Return the (X, Y) coordinate for the center point of the cell that contains the specified text.  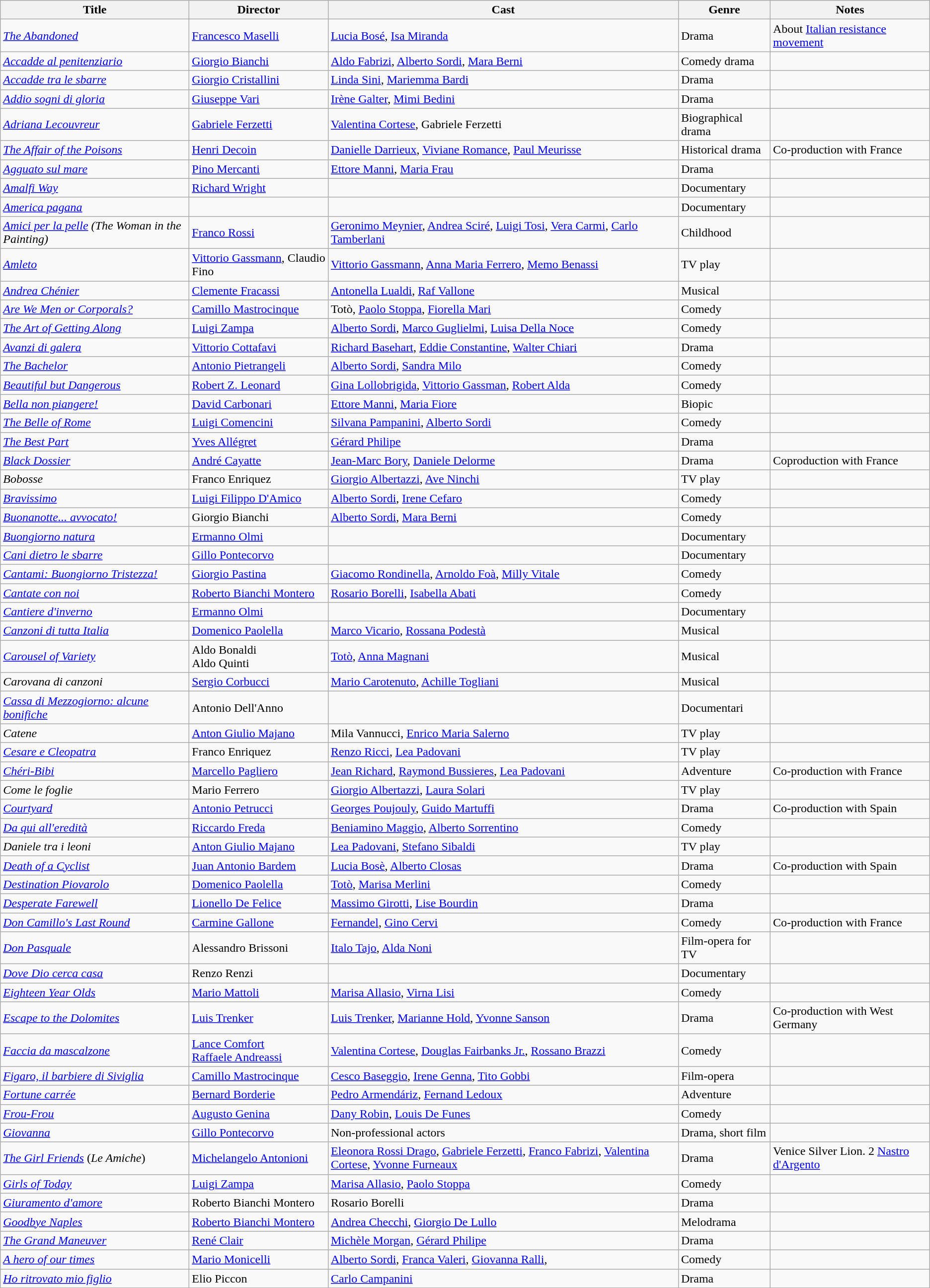
Robert Z. Leonard (259, 385)
Pino Mercanti (259, 169)
Riccardo Freda (259, 828)
About Italian resistance movement (851, 36)
Chéri-Bibi (95, 771)
Desperate Farewell (95, 903)
Giuseppe Vari (259, 99)
Carmine Gallone (259, 922)
Linda Sini, Mariemma Bardi (503, 80)
Francesco Maselli (259, 36)
Melodrama (724, 1221)
Mario Mattoli (259, 992)
Fernandel, Gino Cervi (503, 922)
Daniele tra i leoni (95, 846)
Dove Dio cerca casa (95, 974)
Rosario Borelli (503, 1203)
Vittorio Gassmann, Claudio Fino (259, 264)
Alessandro Brissoni (259, 948)
Vittorio Gassmann, Anna Maria Ferrero, Memo Benassi (503, 264)
Danielle Darrieux, Viviane Romance, Paul Meurisse (503, 150)
Biographical drama (724, 124)
Juan Antonio Bardem (259, 865)
Lionello De Felice (259, 903)
Totò, Marisa Merlini (503, 884)
Richard Basehart, Eddie Constantine, Walter Chiari (503, 347)
Accadde tra le sbarre (95, 80)
Biopic (724, 404)
Marisa Allasio, Paolo Stoppa (503, 1184)
Carlo Campanini (503, 1278)
Coproduction with France (851, 460)
Aldo Fabrizi, Alberto Sordi, Mara Berni (503, 61)
Richard Wright (259, 188)
Beniamino Maggio, Alberto Sorrentino (503, 828)
Aldo BonaldiAldo Quinti (259, 657)
Andrea Checchi, Giorgio De Lullo (503, 1221)
Mila Vannucci, Enrico Maria Salerno (503, 733)
Amalfi Way (95, 188)
Cantiere d'inverno (95, 612)
Cesare e Cleopatra (95, 752)
Ho ritrovato mio figlio (95, 1278)
Destination Piovarolo (95, 884)
Notes (851, 10)
Georges Poujouly, Guido Martuffi (503, 809)
Andrea Chénier (95, 291)
Eighteen Year Olds (95, 992)
Buonanotte... avvocato! (95, 517)
Bella non piangere! (95, 404)
Alberto Sordi, Sandra Milo (503, 366)
Canzoni di tutta Italia (95, 631)
Black Dossier (95, 460)
Cast (503, 10)
The Art of Getting Along (95, 328)
Amleto (95, 264)
Yves Allégret (259, 442)
Fortune carrée (95, 1095)
Girls of Today (95, 1184)
Catene (95, 733)
The Abandoned (95, 36)
Alberto Sordi, Franca Valeri, Giovanna Ralli, (503, 1259)
Lea Padovani, Stefano Sibaldi (503, 846)
Silvana Pampanini, Alberto Sordi (503, 423)
Gabriele Ferzetti (259, 124)
Irène Galter, Mimi Bedini (503, 99)
Figaro, il barbiere di Siviglia (95, 1076)
Agguato sul mare (95, 169)
Mario Monicelli (259, 1259)
Da qui all'eredità (95, 828)
The Best Part (95, 442)
Giorgio Albertazzi, Ave Ninchi (503, 479)
Venice Silver Lion. 2 Nastro d'Argento (851, 1158)
The Grand Maneuver (95, 1240)
Historical drama (724, 150)
Giuramento d'amore (95, 1203)
Geronimo Meynier, Andrea Sciré, Luigi Tosi, Vera Carmi, Carlo Tamberlani (503, 232)
David Carbonari (259, 404)
Don Pasquale (95, 948)
Luis Trenker, Marianne Hold, Yvonne Sanson (503, 1018)
Michèle Morgan, Gérard Philipe (503, 1240)
Courtyard (95, 809)
Adriana Lecouvreur (95, 124)
The Girl Friends (Le Amiche) (95, 1158)
Giorgio Cristallini (259, 80)
Come le foglie (95, 790)
Marisa Allasio, Virna Lisi (503, 992)
Giorgio Pastina (259, 574)
Giacomo Rondinella, Arnoldo Foà, Milly Vitale (503, 574)
Cantate con noi (95, 593)
Title (95, 10)
Ettore Manni, Maria Fiore (503, 404)
Goodbye Naples (95, 1221)
Renzo Ricci, Lea Padovani (503, 752)
Jean Richard, Raymond Bussieres, Lea Padovani (503, 771)
André Cayatte (259, 460)
Renzo Renzi (259, 974)
Luigi Comencini (259, 423)
Dany Robin, Louis De Funes (503, 1114)
Eleonora Rossi Drago, Gabriele Ferzetti, Franco Fabrizi, Valentina Cortese, Yvonne Furneaux (503, 1158)
Are We Men or Corporals? (95, 309)
René Clair (259, 1240)
Jean-Marc Bory, Daniele Delorme (503, 460)
Augusto Genina (259, 1114)
Buongiorno natura (95, 536)
Ettore Manni, Maria Frau (503, 169)
America pagana (95, 207)
Giovanna (95, 1133)
The Affair of the Poisons (95, 150)
Sergio Corbucci (259, 682)
Non-professional actors (503, 1133)
Alberto Sordi, Irene Cefaro (503, 498)
Bernard Borderie (259, 1095)
Carousel of Variety (95, 657)
Childhood (724, 232)
Antonio Petrucci (259, 809)
Pedro Armendáriz, Fernand Ledoux (503, 1095)
Director (259, 10)
Escape to the Dolomites (95, 1018)
Drama, short film (724, 1133)
Alberto Sordi, Mara Berni (503, 517)
Cesco Baseggio, Irene Genna, Tito Gobbi (503, 1076)
Mario Ferrero (259, 790)
Alberto Sordi, Marco Guglielmi, Luisa Della Noce (503, 328)
A hero of our times (95, 1259)
Totò, Paolo Stoppa, Fiorella Mari (503, 309)
Avanzi di galera (95, 347)
Beautiful but Dangerous (95, 385)
Valentina Cortese, Douglas Fairbanks Jr., Rossano Brazzi (503, 1050)
Giorgio Albertazzi, Laura Solari (503, 790)
Bobosse (95, 479)
Vittorio Cottafavi (259, 347)
Cantami: Buongiorno Tristezza! (95, 574)
Massimo Girotti, Lise Bourdin (503, 903)
The Bachelor (95, 366)
Lucia Bosé, Isa Miranda (503, 36)
Franco Rossi (259, 232)
Accadde al penitenziario (95, 61)
Marco Vicario, Rossana Podestà (503, 631)
Marcello Pagliero (259, 771)
Lucia Bosè, Alberto Closas (503, 865)
Frou-Frou (95, 1114)
Amici per la pelle (The Woman in the Painting) (95, 232)
Rosario Borelli, Isabella Abati (503, 593)
Comedy drama (724, 61)
Luigi Filippo D'Amico (259, 498)
Mario Carotenuto, Achille Togliani (503, 682)
Antonio Dell'Anno (259, 707)
Henri Decoin (259, 150)
Michelangelo Antonioni (259, 1158)
Lance ComfortRaffaele Andreassi (259, 1050)
Antonella Lualdi, Raf Vallone (503, 291)
Italo Tajo, Alda Noni (503, 948)
Totò, Anna Magnani (503, 657)
Clemente Fracassi (259, 291)
Faccia da mascalzone (95, 1050)
Co-production with West Germany (851, 1018)
Documentari (724, 707)
Luis Trenker (259, 1018)
Valentina Cortese, Gabriele Ferzetti (503, 124)
Bravissimo (95, 498)
Antonio Pietrangeli (259, 366)
Don Camillo's Last Round (95, 922)
Gina Lollobrigida, Vittorio Gassman, Robert Alda (503, 385)
Elio Piccon (259, 1278)
Death of a Cyclist (95, 865)
Carovana di canzoni (95, 682)
Cani dietro le sbarre (95, 555)
Gérard Philipe (503, 442)
Film-opera for TV (724, 948)
Genre (724, 10)
Film-opera (724, 1076)
Addio sogni di gloria (95, 99)
The Belle of Rome (95, 423)
Cassa di Mezzogiorno: alcune bonifiche (95, 707)
